Pinpoint the cell where the given text exists, returning its [x, y] midpoint coordinate. 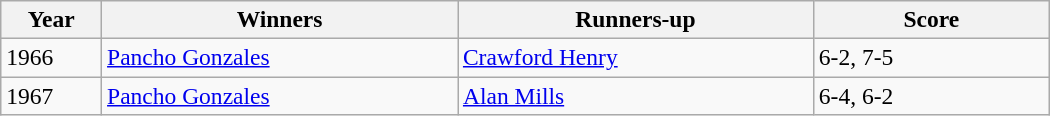
Winners [280, 19]
Year [52, 19]
1967 [52, 95]
6-2, 7-5 [931, 57]
Alan Mills [636, 95]
Score [931, 19]
Runners-up [636, 19]
Crawford Henry [636, 57]
6-4, 6-2 [931, 95]
1966 [52, 57]
